Pinpoint the cell where the given text exists, returning its [x, y] midpoint coordinate. 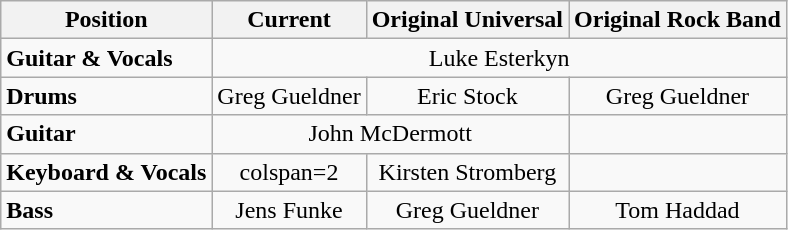
John McDermott [390, 134]
Jens Funke [289, 210]
Luke Esterkyn [500, 58]
Eric Stock [467, 96]
Tom Haddad [678, 210]
Kirsten Stromberg [467, 172]
Drums [106, 96]
Original Rock Band [678, 20]
Guitar [106, 134]
Keyboard & Vocals [106, 172]
Bass [106, 210]
Position [106, 20]
colspan=2 [289, 172]
Original Universal [467, 20]
Guitar & Vocals [106, 58]
Current [289, 20]
